For the text-containing cell, return its midpoint in (X, Y) coordinate format. 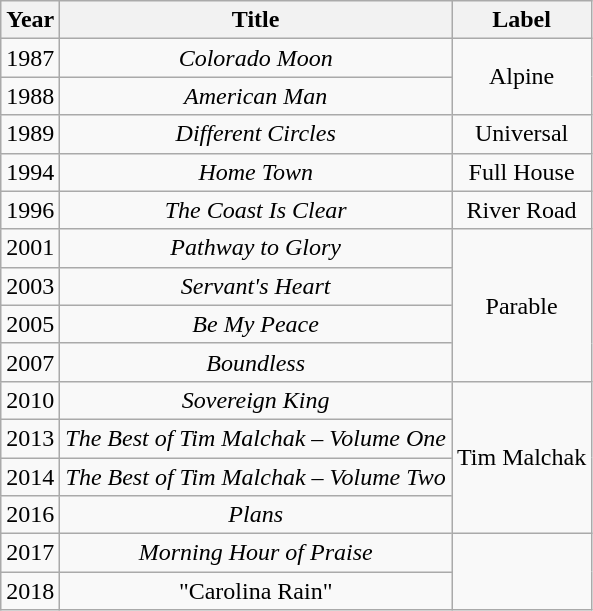
"Carolina Rain" (256, 591)
2010 (30, 400)
2017 (30, 553)
2013 (30, 438)
Year (30, 20)
Be My Peace (256, 324)
2007 (30, 362)
1996 (30, 210)
1989 (30, 134)
Servant's Heart (256, 286)
River Road (522, 210)
American Man (256, 96)
1994 (30, 172)
2016 (30, 515)
Universal (522, 134)
2003 (30, 286)
1987 (30, 58)
Home Town (256, 172)
The Best of Tim Malchak – Volume One (256, 438)
Title (256, 20)
2005 (30, 324)
1988 (30, 96)
2018 (30, 591)
Morning Hour of Praise (256, 553)
2001 (30, 248)
Boundless (256, 362)
Plans (256, 515)
Tim Malchak (522, 457)
Different Circles (256, 134)
Alpine (522, 77)
The Coast Is Clear (256, 210)
The Best of Tim Malchak – Volume Two (256, 477)
Colorado Moon (256, 58)
Full House (522, 172)
2014 (30, 477)
Label (522, 20)
Parable (522, 305)
Sovereign King (256, 400)
Pathway to Glory (256, 248)
